Capture the cell that displays the provided text and extract its [X, Y] central coordinate. 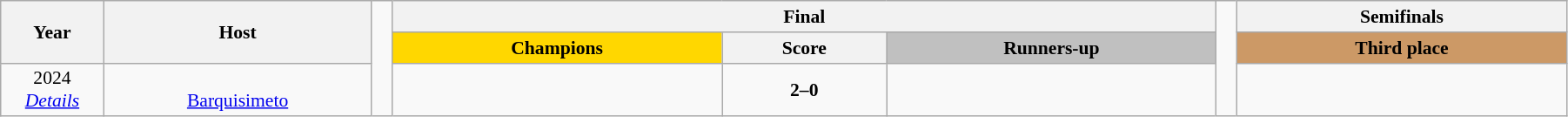
Final [804, 17]
Champions [557, 48]
Semifinals [1401, 17]
Third place [1401, 48]
2024Details [52, 89]
2–0 [804, 89]
Year [52, 31]
Score [804, 48]
Host [238, 31]
Runners-up [1051, 48]
Barquisimeto [238, 89]
